Output the (X, Y) coordinate of the center of the cell containing the given text.  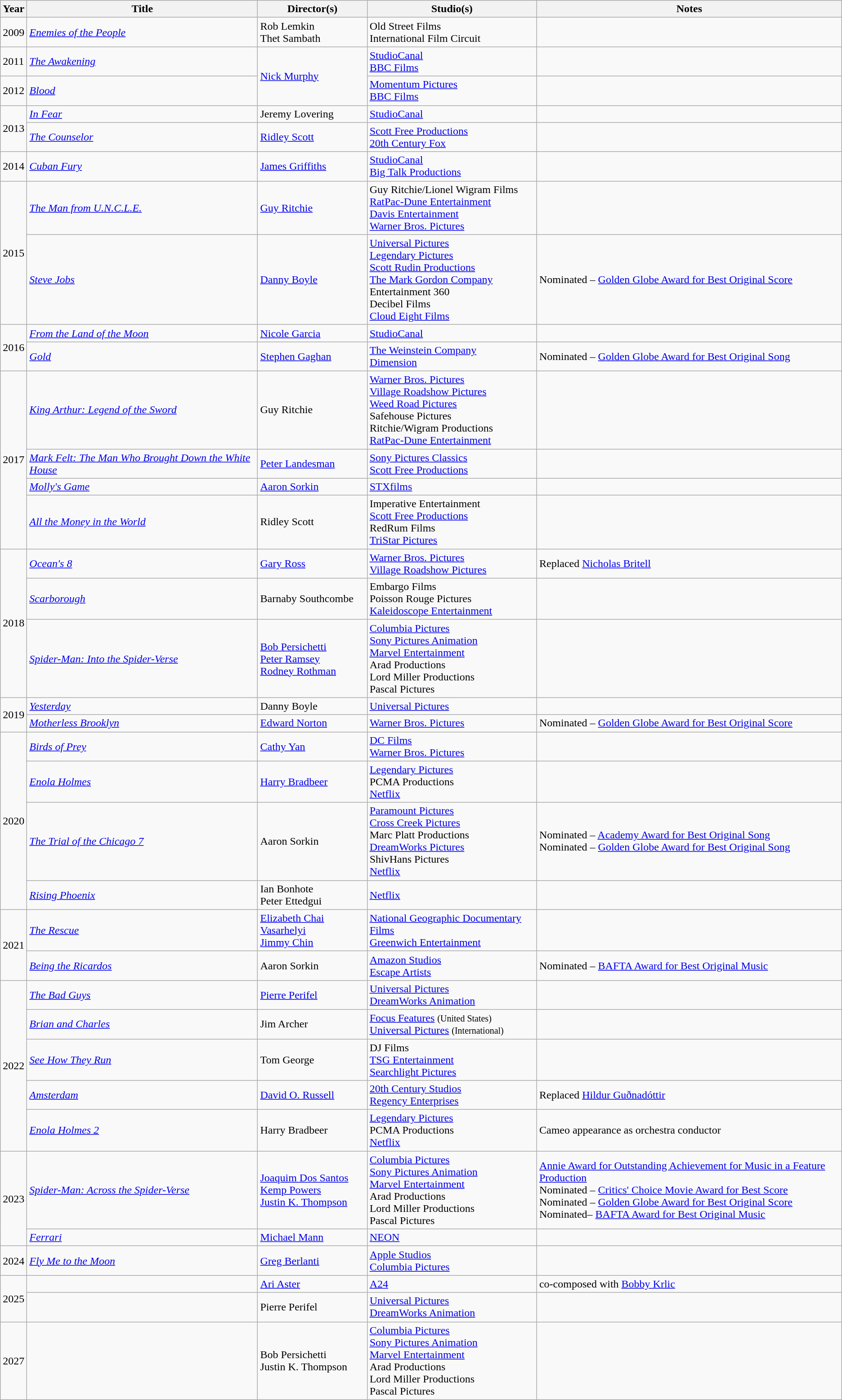
Edward Norton (312, 723)
Joaquim Dos SantosKemp PowersJustin K. Thompson (312, 1190)
Spider-Man: Across the Spider-Verse (142, 1190)
See How They Run (142, 1059)
The Weinstein CompanyDimension (452, 356)
From the Land of the Moon (142, 333)
Birds of Prey (142, 746)
In Fear (142, 114)
Elizabeth Chai Vasarhelyi Jimmy Chin (312, 930)
Nicole Garcia (312, 333)
2021 (13, 945)
Cathy Yan (312, 746)
Director(s) (312, 9)
2025 (13, 1299)
Tom George (312, 1059)
Gary Ross (312, 563)
2022 (13, 1066)
Apple StudiosColumbia Pictures (452, 1261)
Sony Pictures Classics Scott Free Productions (452, 464)
Stephen Gaghan (312, 356)
2018 (13, 623)
Nominated – Golden Globe Award for Best Original Song (689, 356)
Universal Pictures Legendary PicturesScott Rudin Productions The Mark Gordon Company Entertainment 360 Decibel Films Cloud Eight Films (452, 279)
Warner Bros. PicturesVillage Roadshow Pictures (452, 563)
2014 (13, 167)
Peter Landesman (312, 464)
Jim Archer (312, 1024)
King Arthur: Legend of the Sword (142, 410)
A24 (452, 1284)
Ocean's 8 (142, 563)
Old Street FilmsInternational Film Circuit (452, 32)
Steve Jobs (142, 279)
StudioCanal Big Talk Productions (452, 167)
Momentum PicturesBBC Films (452, 91)
Amazon StudiosEscape Artists (452, 966)
Warner Bros. Pictures (452, 723)
2011 (13, 61)
Scott Free Productions20th Century Fox (452, 137)
Amsterdam (142, 1095)
DC FilmsWarner Bros. Pictures (452, 746)
Barnaby Southcombe (312, 599)
Ferrari (142, 1238)
David O. Russell (312, 1095)
Notes (689, 9)
Jeremy Lovering (312, 114)
2009 (13, 32)
Nominated – BAFTA Award for Best Original Music (689, 966)
Replaced Nicholas Britell (689, 563)
2019 (13, 715)
Blood (142, 91)
Enola Holmes 2 (142, 1130)
Warner Bros. PicturesVillage Roadshow PicturesWeed Road PicturesSafehouse PicturesRitchie/Wigram ProductionsRatPac-Dune Entertainment (452, 410)
James Griffiths (312, 167)
Scarborough (142, 599)
Fly Me to the Moon (142, 1261)
Guy Ritchie/Lionel Wigram FilmsRatPac-Dune EntertainmentDavis EntertainmentWarner Bros. Pictures (452, 208)
The Man from U.N.C.L.E. (142, 208)
2024 (13, 1261)
2016 (13, 347)
Bob PersichettiPeter RamseyRodney Rothman (312, 659)
Michael Mann (312, 1238)
20th Century StudiosRegency Enterprises (452, 1095)
Enola Holmes (142, 782)
The Rescue (142, 930)
Studio(s) (452, 9)
Title (142, 9)
STXfilms (452, 487)
Being the Ricardos (142, 966)
2015 (13, 253)
2027 (13, 1361)
Greg Berlanti (312, 1261)
Ian BonhotePeter Ettedgui (312, 895)
2013 (13, 129)
Replaced Hildur Guðnadóttir (689, 1095)
Bob PersichettiJustin K. Thompson (312, 1361)
All the Money in the World (142, 522)
Yesterday (142, 706)
DJ Films TSG Entertainment Searchlight Pictures (452, 1059)
StudioCanalBBC Films (452, 61)
National Geographic Documentary FilmsGreenwich Entertainment (452, 930)
2020 (13, 821)
Cuban Fury (142, 167)
The Bad Guys (142, 995)
Paramount PicturesCross Creek PicturesMarc Platt ProductionsDreamWorks PicturesShivHans PicturesNetflix (452, 842)
Ari Aster (312, 1284)
Rob Lemkin Thet Sambath (312, 32)
Cameo appearance as orchestra conductor (689, 1130)
Mark Felt: The Man Who Brought Down the White House (142, 464)
The Counselor (142, 137)
The Awakening (142, 61)
Brian and Charles (142, 1024)
Universal Pictures (452, 706)
Gold (142, 356)
Netflix (452, 895)
co-composed with Bobby Krlic (689, 1284)
Embargo FilmsPoisson Rouge PicturesKaleidoscope Entertainment (452, 599)
Nick Murphy (312, 76)
Imperative EntertainmentScott Free ProductionsRedRum Films TriStar Pictures (452, 522)
The Trial of the Chicago 7 (142, 842)
Molly's Game (142, 487)
Nominated – Academy Award for Best Original SongNominated – Golden Globe Award for Best Original Song (689, 842)
Focus Features (United States)Universal Pictures (International) (452, 1024)
Motherless Brooklyn (142, 723)
Year (13, 9)
Spider-Man: Into the Spider-Verse (142, 659)
2012 (13, 91)
2023 (13, 1199)
Enemies of the People (142, 32)
Rising Phoenix (142, 895)
2017 (13, 460)
NEON (452, 1238)
